Locate the cell with the specified text and output its (x, y) center coordinate. 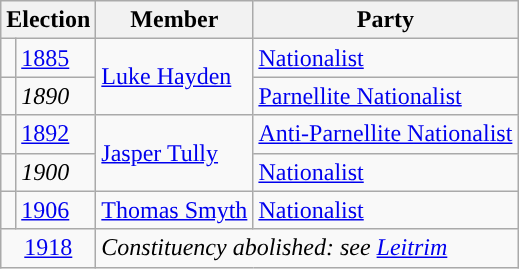
Constituency abolished: see Leitrim (307, 248)
Member (174, 20)
1892 (56, 134)
Anti-Parnellite Nationalist (386, 134)
Luke Hayden (174, 77)
1890 (56, 96)
1918 (48, 248)
1906 (56, 210)
Thomas Smyth (174, 210)
Jasper Tully (174, 153)
1885 (56, 58)
Party (386, 20)
Parnellite Nationalist (386, 96)
Election (48, 20)
1900 (56, 172)
